Capture the cell that displays the provided text and extract its [X, Y] central coordinate. 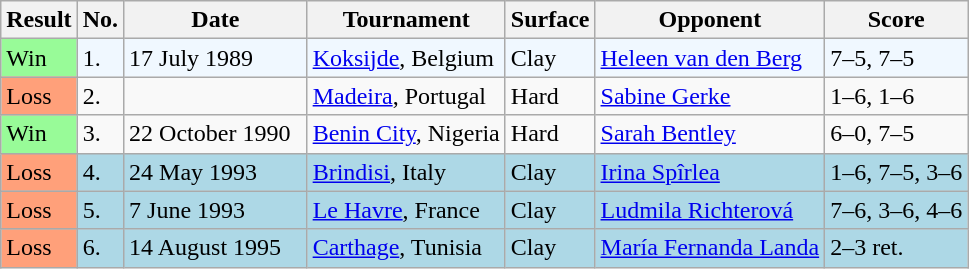
1. [100, 58]
María Fernanda Landa [710, 248]
Benin City, Nigeria [406, 134]
Irina Spîrlea [710, 172]
Result [39, 20]
Sarah Bentley [710, 134]
14 August 1995 [216, 248]
7–6, 3–6, 4–6 [896, 210]
7–5, 7–5 [896, 58]
Date [216, 20]
17 July 1989 [216, 58]
Surface [550, 20]
5. [100, 210]
2. [100, 96]
Ludmila Richterová [710, 210]
3. [100, 134]
Carthage, Tunisia [406, 248]
4. [100, 172]
6. [100, 248]
22 October 1990 [216, 134]
1–6, 1–6 [896, 96]
2–3 ret. [896, 248]
1–6, 7–5, 3–6 [896, 172]
Madeira, Portugal [406, 96]
Le Havre, France [406, 210]
Koksijde, Belgium [406, 58]
24 May 1993 [216, 172]
Score [896, 20]
6–0, 7–5 [896, 134]
Sabine Gerke [710, 96]
Opponent [710, 20]
Tournament [406, 20]
Heleen van den Berg [710, 58]
No. [100, 20]
7 June 1993 [216, 210]
Brindisi, Italy [406, 172]
